Search for the cell housing the specified text and yield its (x, y) center coordinate. 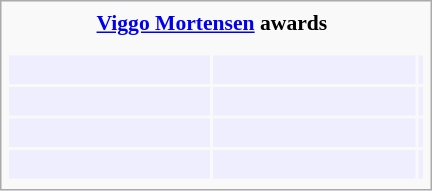
Viggo Mortensen awards (212, 23)
